From the cell containing the given text, extract its center point as [x, y] coordinate. 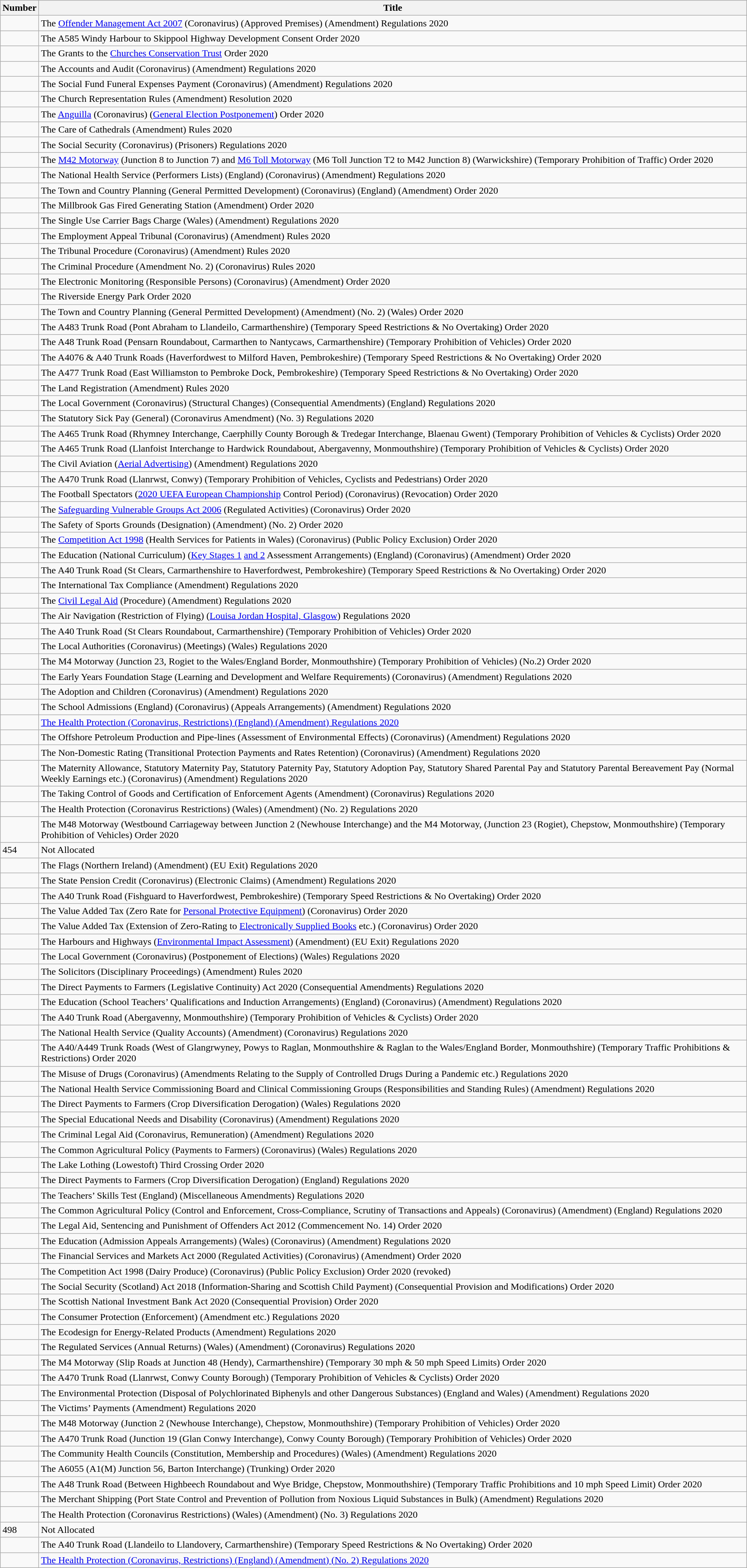
The A40 Trunk Road (St Clears Roundabout, Carmarthenshire) (Temporary Prohibition of Vehicles) Order 2020 [393, 631]
The Single Use Carrier Bags Charge (Wales) (Amendment) Regulations 2020 [393, 221]
The A470 Trunk Road (Junction 19 (Glan Conwy Interchange), Conwy County Borough) (Temporary Prohibition of Vehicles) Order 2020 [393, 1439]
The Adoption and Children (Coronavirus) (Amendment) Regulations 2020 [393, 692]
The Tribunal Procedure (Coronavirus) (Amendment) Rules 2020 [393, 251]
The A470 Trunk Road (Llanrwst, Conwy) (Temporary Prohibition of Vehicles, Cyclists and Pedestrians) Order 2020 [393, 479]
The Safety of Sports Grounds (Designation) (Amendment) (No. 2) Order 2020 [393, 525]
The Harbours and Highways (Environmental Impact Assessment) (Amendment) (EU Exit) Regulations 2020 [393, 941]
The Statutory Sick Pay (General) (Coronavirus Amendment) (No. 3) Regulations 2020 [393, 418]
The Taking Control of Goods and Certification of Enforcement Agents (Amendment) (Coronavirus) Regulations 2020 [393, 794]
The Local Authorities (Coronavirus) (Meetings) (Wales) Regulations 2020 [393, 646]
The Town and Country Planning (General Permitted Development) (Coronavirus) (England) (Amendment) Order 2020 [393, 190]
The Care of Cathedrals (Amendment) Rules 2020 [393, 129]
The A4076 & A40 Trunk Roads (Haverfordwest to Milford Haven, Pembrokeshire) (Temporary Speed Restrictions & No Overtaking) Order 2020 [393, 357]
The Misuse of Drugs (Coronavirus) (Amendments Relating to the Supply of Controlled Drugs During a Pandemic etc.) Regulations 2020 [393, 1074]
The Ecodesign for Energy-Related Products (Amendment) Regulations 2020 [393, 1332]
The Social Fund Funeral Expenses Payment (Coronavirus) (Amendment) Regulations 2020 [393, 84]
The Electronic Monitoring (Responsible Persons) (Coronavirus) (Amendment) Order 2020 [393, 281]
The Health Protection (Coronavirus Restrictions) (Wales) (Amendment) (No. 3) Regulations 2020 [393, 1514]
The Employment Appeal Tribunal (Coronavirus) (Amendment) Rules 2020 [393, 236]
The Solicitors (Disciplinary Proceedings) (Amendment) Rules 2020 [393, 972]
The Scottish National Investment Bank Act 2020 (Consequential Provision) Order 2020 [393, 1302]
The Anguilla (Coronavirus) (General Election Postponement) Order 2020 [393, 114]
The A6055 (A1(M) Junction 56, Barton Interchange) (Trunking) Order 2020 [393, 1469]
The National Health Service (Performers Lists) (England) (Coronavirus) (Amendment) Regulations 2020 [393, 175]
The Accounts and Audit (Coronavirus) (Amendment) Regulations 2020 [393, 69]
The Offshore Petroleum Production and Pipe-lines (Assessment of Environmental Effects) (Coronavirus) (Amendment) Regulations 2020 [393, 737]
The Education (Admission Appeals Arrangements) (Wales) (Coronavirus) (Amendment) Regulations 2020 [393, 1241]
The Direct Payments to Farmers (Crop Diversification Derogation) (Wales) Regulations 2020 [393, 1104]
The Teachers’ Skills Test (England) (Miscellaneous Amendments) Regulations 2020 [393, 1195]
The Regulated Services (Annual Returns) (Wales) (Amendment) (Coronavirus) Regulations 2020 [393, 1347]
The Criminal Procedure (Amendment No. 2) (Coronavirus) Rules 2020 [393, 266]
The Value Added Tax (Zero Rate for Personal Protective Equipment) (Coronavirus) Order 2020 [393, 911]
The Environmental Protection (Disposal of Polychlorinated Biphenyls and other Dangerous Substances) (England and Wales) (Amendment) Regulations 2020 [393, 1393]
The A40 Trunk Road (Fishguard to Haverfordwest, Pembrokeshire) (Temporary Speed Restrictions & No Overtaking) Order 2020 [393, 896]
The Direct Payments to Farmers (Crop Diversification Derogation) (England) Regulations 2020 [393, 1180]
The Civil Legal Aid (Procedure) (Amendment) Regulations 2020 [393, 601]
The A40 Trunk Road (Llandeilo to Llandovery, Carmarthenshire) (Temporary Speed Restrictions & No Overtaking) Order 2020 [393, 1545]
The Criminal Legal Aid (Coronavirus, Remuneration) (Amendment) Regulations 2020 [393, 1134]
The M4 Motorway (Junction 23, Rogiet to the Wales/England Border, Monmouthshire) (Temporary Prohibition of Vehicles) (No.2) Order 2020 [393, 661]
The National Health Service Commissioning Board and Clinical Commissioning Groups (Responsibilities and Standing Rules) (Amendment) Regulations 2020 [393, 1089]
The M4 Motorway (Slip Roads at Junction 48 (Hendy), Carmarthenshire) (Temporary 30 mph & 50 mph Speed Limits) Order 2020 [393, 1362]
The Millbrook Gas Fired Generating Station (Amendment) Order 2020 [393, 206]
498 [20, 1530]
The International Tax Compliance (Amendment) Regulations 2020 [393, 585]
The Community Health Councils (Constitution, Membership and Procedures) (Wales) (Amendment) Regulations 2020 [393, 1454]
The Town and Country Planning (General Permitted Development) (Amendment) (No. 2) (Wales) Order 2020 [393, 312]
The Air Navigation (Restriction of Flying) (Louisa Jordan Hospital, Glasgow) Regulations 2020 [393, 616]
Number [20, 8]
The A40 Trunk Road (St Clears, Carmarthenshire to Haverfordwest, Pembrokeshire) (Temporary Speed Restrictions & No Overtaking) Order 2020 [393, 570]
The A585 Windy Harbour to Skippool Highway Development Consent Order 2020 [393, 38]
The Health Protection (Coronavirus, Restrictions) (England) (Amendment) Regulations 2020 [393, 722]
The Victims’ Payments (Amendment) Regulations 2020 [393, 1408]
The State Pension Credit (Coronavirus) (Electronic Claims) (Amendment) Regulations 2020 [393, 880]
The Special Educational Needs and Disability (Coronavirus) (Amendment) Regulations 2020 [393, 1119]
The A477 Trunk Road (East Williamston to Pembroke Dock, Pembrokeshire) (Temporary Speed Restrictions & No Overtaking) Order 2020 [393, 373]
Title [393, 8]
The Competition Act 1998 (Dairy Produce) (Coronavirus) (Public Policy Exclusion) Order 2020 (revoked) [393, 1271]
The Value Added Tax (Extension of Zero-Rating to Electronically Supplied Books etc.) (Coronavirus) Order 2020 [393, 926]
The Grants to the Churches Conservation Trust Order 2020 [393, 54]
The Local Government (Coronavirus) (Structural Changes) (Consequential Amendments) (England) Regulations 2020 [393, 403]
The M48 Motorway (Junction 2 (Newhouse Interchange), Chepstow, Monmouthshire) (Temporary Prohibition of Vehicles) Order 2020 [393, 1423]
The Common Agricultural Policy (Payments to Farmers) (Coronavirus) (Wales) Regulations 2020 [393, 1150]
The Legal Aid, Sentencing and Punishment of Offenders Act 2012 (Commencement No. 14) Order 2020 [393, 1226]
The Church Representation Rules (Amendment) Resolution 2020 [393, 99]
The Civil Aviation (Aerial Advertising) (Amendment) Regulations 2020 [393, 464]
The Education (National Curriculum) (Key Stages 1 and 2 Assessment Arrangements) (England) (Coronavirus) (Amendment) Order 2020 [393, 555]
The Social Security (Coronavirus) (Prisoners) Regulations 2020 [393, 145]
The Safeguarding Vulnerable Groups Act 2006 (Regulated Activities) (Coronavirus) Order 2020 [393, 509]
The Lake Lothing (Lowestoft) Third Crossing Order 2020 [393, 1165]
The Local Government (Coronavirus) (Postponement of Elections) (Wales) Regulations 2020 [393, 957]
The Early Years Foundation Stage (Learning and Development and Welfare Requirements) (Coronavirus) (Amendment) Regulations 2020 [393, 677]
The School Admissions (England) (Coronavirus) (Appeals Arrangements) (Amendment) Regulations 2020 [393, 707]
The Merchant Shipping (Port State Control and Prevention of Pollution from Noxious Liquid Substances in Bulk) (Amendment) Regulations 2020 [393, 1499]
The Social Security (Scotland) Act 2018 (Information-Sharing and Scottish Child Payment) (Consequential Provision and Modifications) Order 2020 [393, 1287]
The Football Spectators (2020 UEFA European Championship Control Period) (Coronavirus) (Revocation) Order 2020 [393, 494]
The A48 Trunk Road (Pensarn Roundabout, Carmarthen to Nantycaws, Carmarthenshire) (Temporary Prohibition of Vehicles) Order 2020 [393, 342]
The A470 Trunk Road (Llanrwst, Conwy County Borough) (Temporary Prohibition of Vehicles & Cyclists) Order 2020 [393, 1378]
The Offender Management Act 2007 (Coronavirus) (Approved Premises) (Amendment) Regulations 2020 [393, 23]
The A40 Trunk Road (Abergavenny, Monmouthshire) (Temporary Prohibition of Vehicles & Cyclists) Order 2020 [393, 1017]
The Consumer Protection (Enforcement) (Amendment etc.) Regulations 2020 [393, 1317]
454 [20, 850]
The Direct Payments to Farmers (Legislative Continuity) Act 2020 (Consequential Amendments) Regulations 2020 [393, 987]
The Education (School Teachers’ Qualifications and Induction Arrangements) (England) (Coronavirus) (Amendment) Regulations 2020 [393, 1002]
The Health Protection (Coronavirus Restrictions) (Wales) (Amendment) (No. 2) Regulations 2020 [393, 809]
The Health Protection (Coronavirus, Restrictions) (England) (Amendment) (No. 2) Regulations 2020 [393, 1560]
The Financial Services and Markets Act 2000 (Regulated Activities) (Coronavirus) (Amendment) Order 2020 [393, 1256]
The A483 Trunk Road (Pont Abraham to Llandeilo, Carmarthenshire) (Temporary Speed Restrictions & No Overtaking) Order 2020 [393, 327]
The National Health Service (Quality Accounts) (Amendment) (Coronavirus) Regulations 2020 [393, 1033]
The Non-Domestic Rating (Transitional Protection Payments and Rates Retention) (Coronavirus) (Amendment) Regulations 2020 [393, 753]
The Flags (Northern Ireland) (Amendment) (EU Exit) Regulations 2020 [393, 865]
The Land Registration (Amendment) Rules 2020 [393, 388]
The Riverside Energy Park Order 2020 [393, 297]
The Competition Act 1998 (Health Services for Patients in Wales) (Coronavirus) (Public Policy Exclusion) Order 2020 [393, 540]
